Search for the cell housing the specified text and yield its [x, y] center coordinate. 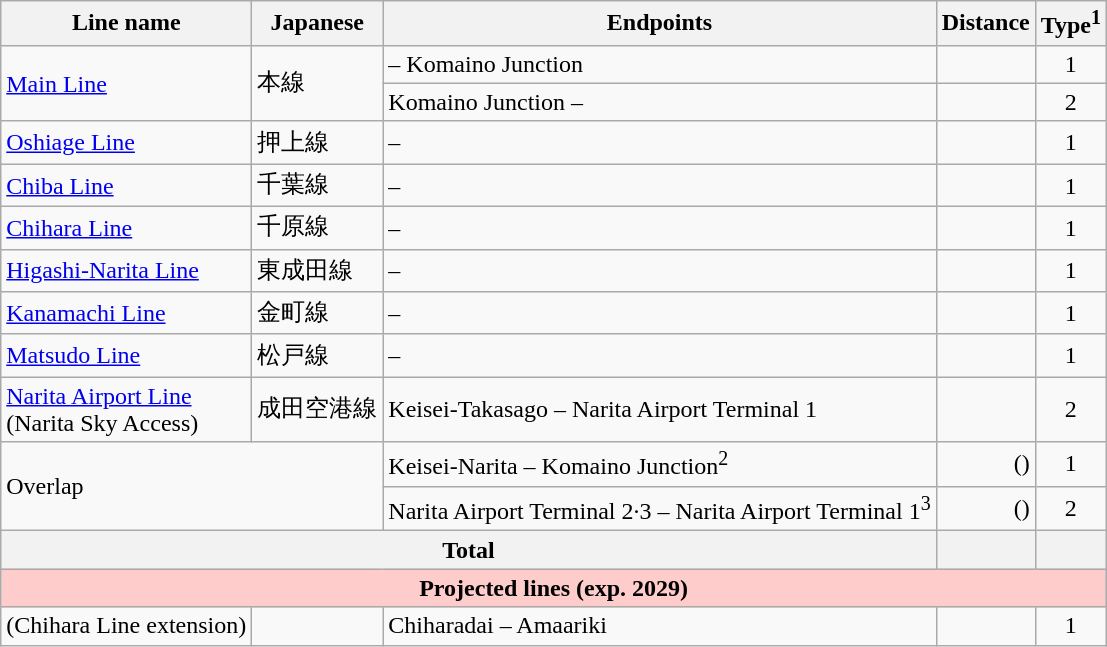
Distance [986, 24]
Main Line [126, 83]
Endpoints [660, 24]
Chiharadai – Amaariki [660, 626]
Chiba Line [126, 186]
Oshiage Line [126, 142]
成田空港線 [318, 410]
Line name [126, 24]
Matsudo Line [126, 356]
Higashi-Narita Line [126, 270]
– Komaino Junction [660, 64]
Komaino Junction – [660, 102]
Overlap [192, 486]
松戸線 [318, 356]
Kanamachi Line [126, 314]
千葉線 [318, 186]
押上線 [318, 142]
東成田線 [318, 270]
Total [468, 550]
(Chihara Line extension) [126, 626]
Projected lines (exp. 2029) [554, 588]
Keisei-Takasago – Narita Airport Terminal 1 [660, 410]
本線 [318, 83]
Type1 [1070, 24]
Keisei-Narita – Komaino Junction2 [660, 464]
千原線 [318, 228]
Narita Airport Line(Narita Sky Access) [126, 410]
Chihara Line [126, 228]
金町線 [318, 314]
Narita Airport Terminal 2·3 – Narita Airport Terminal 13 [660, 508]
Japanese [318, 24]
